Return the (x, y) coordinate for the center point of the cell that contains the specified text.  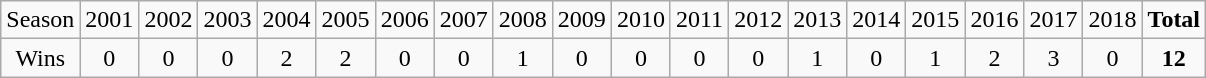
2002 (168, 20)
Wins (40, 58)
2009 (582, 20)
2017 (1054, 20)
2015 (936, 20)
2011 (699, 20)
2004 (286, 20)
2013 (818, 20)
2012 (758, 20)
2014 (876, 20)
2006 (404, 20)
2007 (464, 20)
Season (40, 20)
2016 (994, 20)
2010 (640, 20)
2001 (110, 20)
2005 (346, 20)
2008 (522, 20)
3 (1054, 58)
12 (1174, 58)
Total (1174, 20)
2003 (228, 20)
2018 (1112, 20)
